Return the [x, y] coordinate for the center point of the cell that contains the specified text.  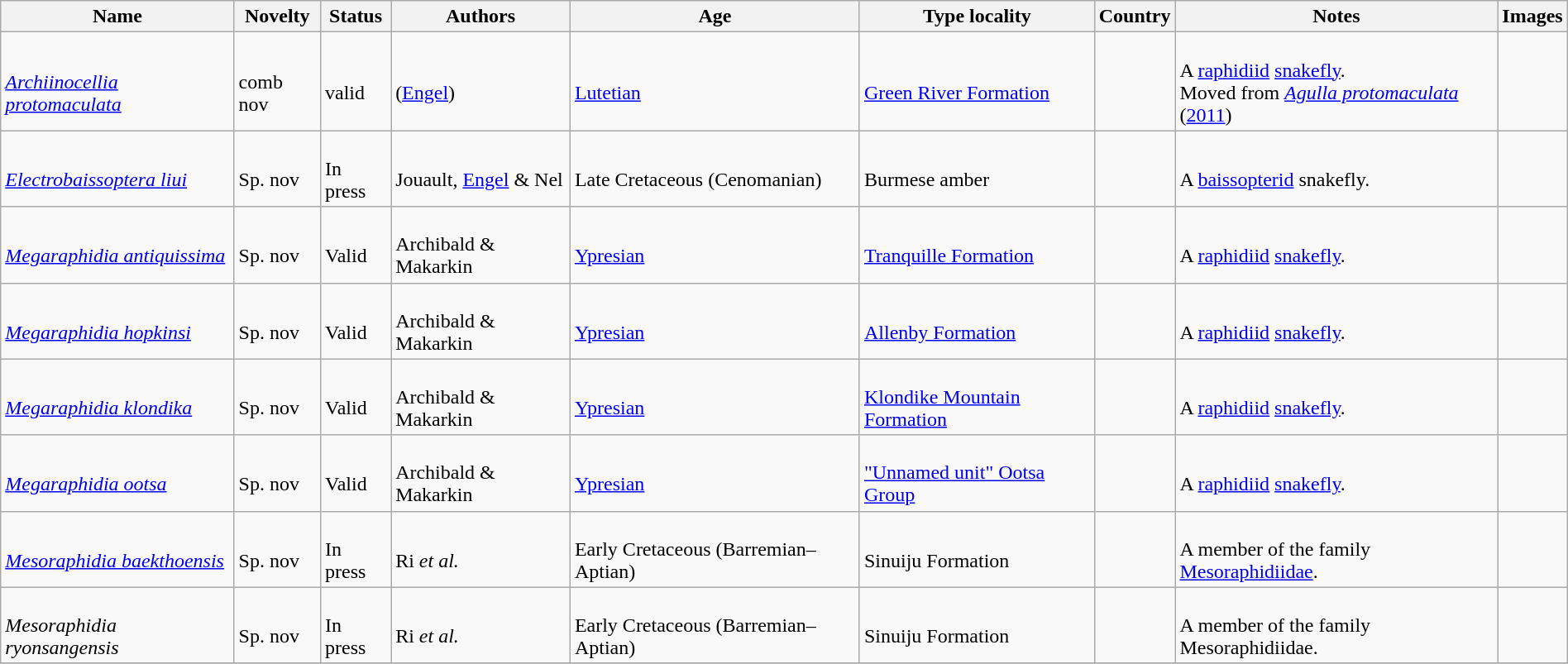
Images [1532, 17]
valid [356, 81]
Burmese amber [977, 169]
Novelty [277, 17]
Electrobaissoptera liui [117, 169]
Klondike Mountain Formation [977, 397]
Notes [1336, 17]
Type locality [977, 17]
Mesoraphidia ryonsangensis [117, 625]
Allenby Formation [977, 321]
Megaraphidia klondika [117, 397]
Megaraphidia ootsa [117, 473]
Megaraphidia antiquissima [117, 245]
Jouault, Engel & Nel [481, 169]
Megaraphidia hopkinsi [117, 321]
Archiinocellia protomaculata [117, 81]
Country [1135, 17]
(Engel) [481, 81]
Late Cretaceous (Cenomanian) [715, 169]
Mesoraphidia baekthoensis [117, 549]
Age [715, 17]
comb nov [277, 81]
A baissopterid snakefly. [1336, 169]
Green River Formation [977, 81]
Tranquille Formation [977, 245]
Status [356, 17]
Name [117, 17]
Lutetian [715, 81]
A raphidiid snakefly. Moved from Agulla protomaculata (2011) [1336, 81]
Authors [481, 17]
"Unnamed unit" Ootsa Group [977, 473]
